Return the [X, Y] coordinate for the center point of the cell that contains the specified text.  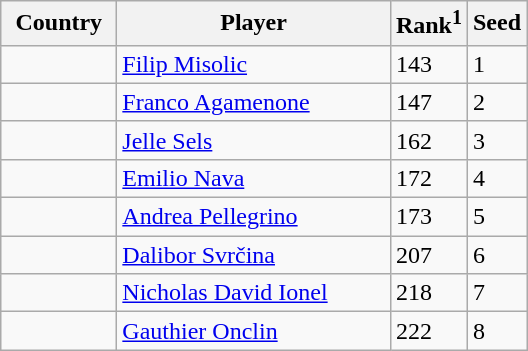
Gauthier Onclin [254, 331]
Rank1 [428, 24]
Emilio Nava [254, 178]
Filip Misolic [254, 64]
143 [428, 64]
Dalibor Svrčina [254, 255]
207 [428, 255]
Country [59, 24]
Player [254, 24]
162 [428, 140]
6 [496, 255]
Franco Agamenone [254, 102]
Seed [496, 24]
222 [428, 331]
5 [496, 217]
Nicholas David Ionel [254, 293]
Jelle Sels [254, 140]
1 [496, 64]
172 [428, 178]
7 [496, 293]
Andrea Pellegrino [254, 217]
147 [428, 102]
2 [496, 102]
218 [428, 293]
4 [496, 178]
3 [496, 140]
8 [496, 331]
173 [428, 217]
